Output the (X, Y) coordinate of the center of the cell containing the given text.  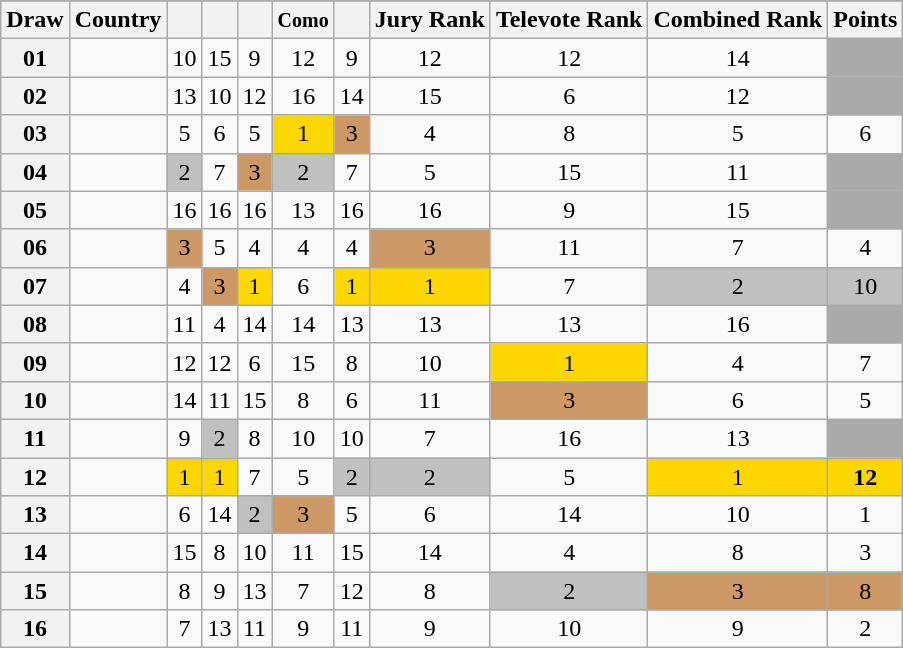
Combined Rank (738, 20)
Como (303, 20)
Televote Rank (569, 20)
06 (35, 248)
08 (35, 324)
01 (35, 58)
03 (35, 134)
Draw (35, 20)
Country (118, 20)
02 (35, 96)
05 (35, 210)
04 (35, 172)
Jury Rank (430, 20)
09 (35, 362)
Points (866, 20)
07 (35, 286)
